Provide the [x, y] coordinate of the cell's center where the given text is located.  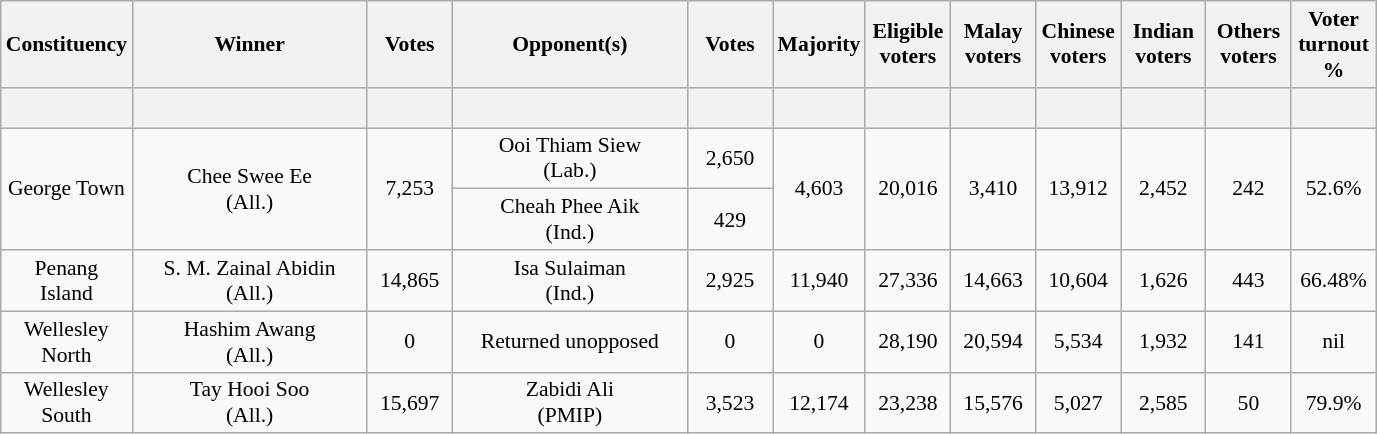
66.48% [1334, 280]
5,027 [1078, 402]
Malay voters [992, 44]
Wellesley South [66, 402]
Wellesley North [66, 342]
7,253 [410, 189]
14,663 [992, 280]
10,604 [1078, 280]
2,452 [1164, 189]
Zabidi Ali(PMIP) [570, 402]
Isa Sulaiman(Ind.) [570, 280]
Others voters [1248, 44]
23,238 [908, 402]
52.6% [1334, 189]
27,336 [908, 280]
2,650 [730, 158]
3,523 [730, 402]
14,865 [410, 280]
443 [1248, 280]
George Town [66, 189]
Chinese voters [1078, 44]
Majority [820, 44]
1,626 [1164, 280]
2,925 [730, 280]
50 [1248, 402]
5,534 [1078, 342]
nil [1334, 342]
15,576 [992, 402]
28,190 [908, 342]
2,585 [1164, 402]
1,932 [1164, 342]
Tay Hooi Soo(All.) [250, 402]
Returned unopposed [570, 342]
Winner [250, 44]
4,603 [820, 189]
20,016 [908, 189]
12,174 [820, 402]
S. M. Zainal Abidin(All.) [250, 280]
15,697 [410, 402]
20,594 [992, 342]
Ooi Thiam Siew(Lab.) [570, 158]
242 [1248, 189]
Constituency [66, 44]
Chee Swee Ee(All.) [250, 189]
79.9% [1334, 402]
Penang Island [66, 280]
Hashim Awang(All.) [250, 342]
141 [1248, 342]
11,940 [820, 280]
Eligible voters [908, 44]
Voter turnout % [1334, 44]
Indian voters [1164, 44]
429 [730, 220]
3,410 [992, 189]
13,912 [1078, 189]
Opponent(s) [570, 44]
Cheah Phee Aik(Ind.) [570, 220]
